Search for the cell housing the specified text and yield its [X, Y] center coordinate. 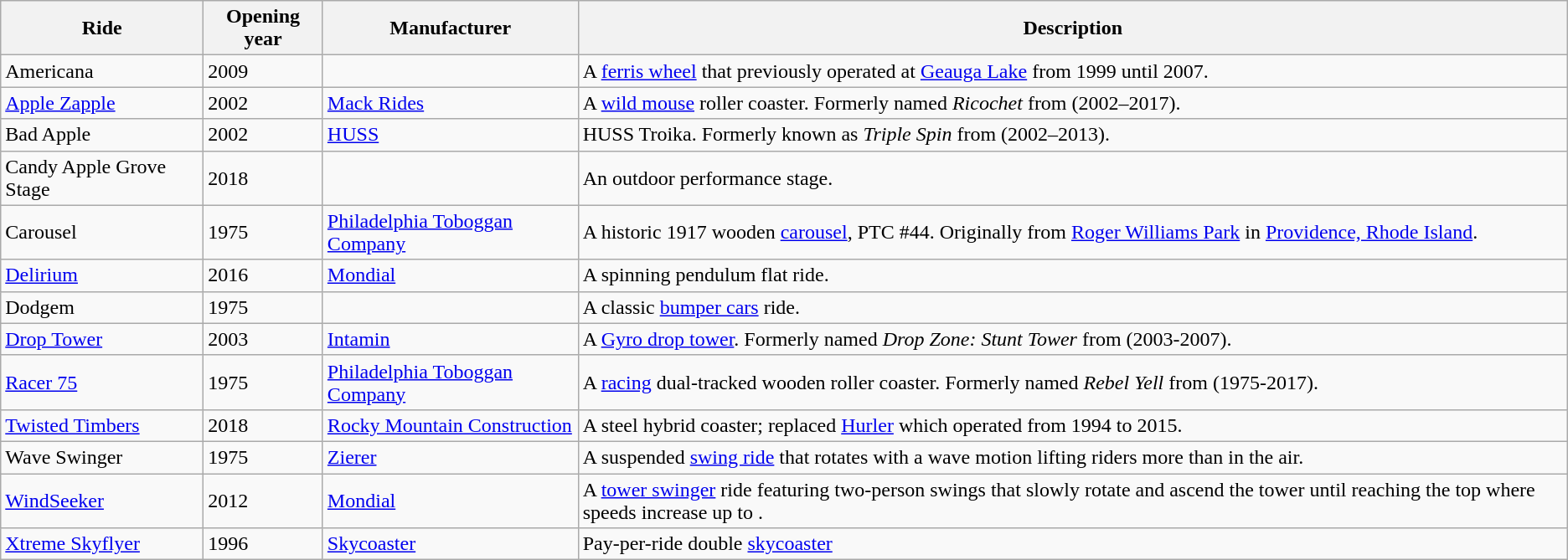
An outdoor performance stage. [1072, 177]
Ride [102, 28]
2016 [263, 275]
Rocky Mountain Construction [451, 425]
2003 [263, 339]
Bad Apple [102, 135]
Candy Apple Grove Stage [102, 177]
Description [1072, 28]
1996 [263, 544]
A suspended swing ride that rotates with a wave motion lifting riders more than in the air. [1072, 457]
Apple Zapple [102, 103]
A racing dual-tracked wooden roller coaster. Formerly named Rebel Yell from (1975-2017). [1072, 382]
Manufacturer [451, 28]
A spinning pendulum flat ride. [1072, 275]
Delirium [102, 275]
A Gyro drop tower. Formerly named Drop Zone: Stunt Tower from (2003-2007). [1072, 339]
A wild mouse roller coaster. Formerly named Ricochet from (2002–2017). [1072, 103]
Zierer [451, 457]
Opening year [263, 28]
Drop Tower [102, 339]
HUSS Troika. Formerly known as Triple Spin from (2002–2013). [1072, 135]
Skycoaster [451, 544]
A steel hybrid coaster; replaced Hurler which operated from 1994 to 2015. [1072, 425]
A historic 1917 wooden carousel, PTC #44. Originally from Roger Williams Park in Providence, Rhode Island. [1072, 233]
2009 [263, 71]
HUSS [451, 135]
Wave Swinger [102, 457]
Racer 75 [102, 382]
Carousel [102, 233]
A tower swinger ride featuring two-person swings that slowly rotate and ascend the tower until reaching the top where speeds increase up to . [1072, 501]
WindSeeker [102, 501]
Intamin [451, 339]
A classic bumper cars ride. [1072, 307]
A ferris wheel that previously operated at Geauga Lake from 1999 until 2007. [1072, 71]
Dodgem [102, 307]
Twisted Timbers [102, 425]
Xtreme Skyflyer [102, 544]
Mack Rides [451, 103]
Pay-per-ride double skycoaster [1072, 544]
Americana [102, 71]
2012 [263, 501]
